Return (x, y) of the center of cell containing provided text 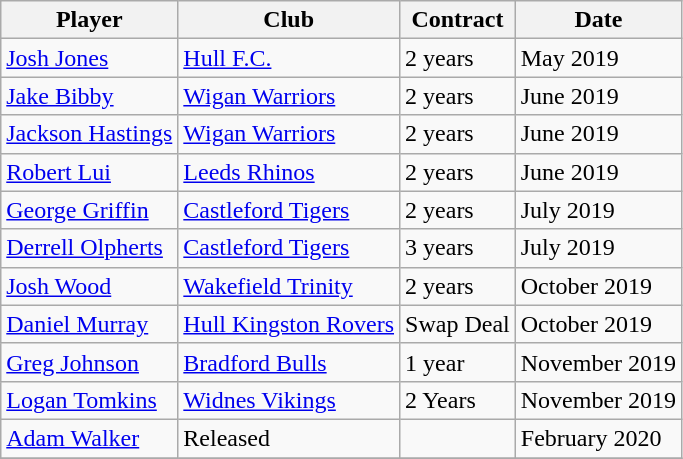
May 2019 (598, 58)
Date (598, 20)
Released (289, 438)
George Griffin (90, 210)
Derrell Olpherts (90, 248)
Hull F.C. (289, 58)
Robert Lui (90, 172)
Josh Jones (90, 58)
Leeds Rhinos (289, 172)
Greg Johnson (90, 362)
Widnes Vikings (289, 400)
Wakefield Trinity (289, 286)
3 years (458, 248)
2 Years (458, 400)
Contract (458, 20)
Swap Deal (458, 324)
Player (90, 20)
Jackson Hastings (90, 134)
Bradford Bulls (289, 362)
Hull Kingston Rovers (289, 324)
1 year (458, 362)
Club (289, 20)
February 2020 (598, 438)
Adam Walker (90, 438)
Daniel Murray (90, 324)
Jake Bibby (90, 96)
Logan Tomkins (90, 400)
Josh Wood (90, 286)
